Return [X, Y] of the center of cell containing provided text 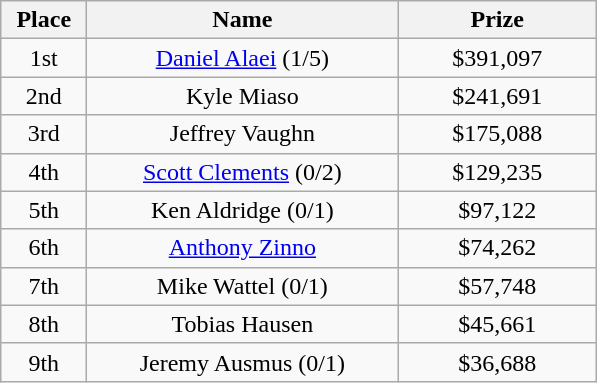
7th [44, 286]
Tobias Hausen [242, 324]
Ken Aldridge (0/1) [242, 210]
Scott Clements (0/2) [242, 172]
Jeffrey Vaughn [242, 134]
$57,748 [498, 286]
9th [44, 362]
$45,661 [498, 324]
Mike Wattel (0/1) [242, 286]
1st [44, 58]
2nd [44, 96]
$175,088 [498, 134]
$129,235 [498, 172]
$97,122 [498, 210]
3rd [44, 134]
5th [44, 210]
$36,688 [498, 362]
4th [44, 172]
$74,262 [498, 248]
Place [44, 20]
6th [44, 248]
Jeremy Ausmus (0/1) [242, 362]
Daniel Alaei (1/5) [242, 58]
$391,097 [498, 58]
Name [242, 20]
8th [44, 324]
Kyle Miaso [242, 96]
$241,691 [498, 96]
Prize [498, 20]
Anthony Zinno [242, 248]
